Return the (x, y) coordinate for the center point of the cell that contains the specified text.  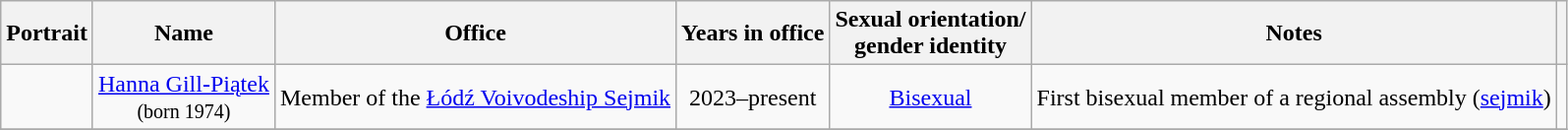
Portrait (47, 33)
Notes (1294, 33)
Office (475, 33)
2023–present (753, 97)
Bisexual (930, 97)
Name (183, 33)
Member of the Łódź Voivodeship Sejmik (475, 97)
Hanna Gill-Piątek(born 1974) (183, 97)
Sexual orientation/gender identity (930, 33)
First bisexual member of a regional assembly (sejmik) (1294, 97)
Years in office (753, 33)
